Output the (X, Y) coordinate of the center of the cell containing the given text.  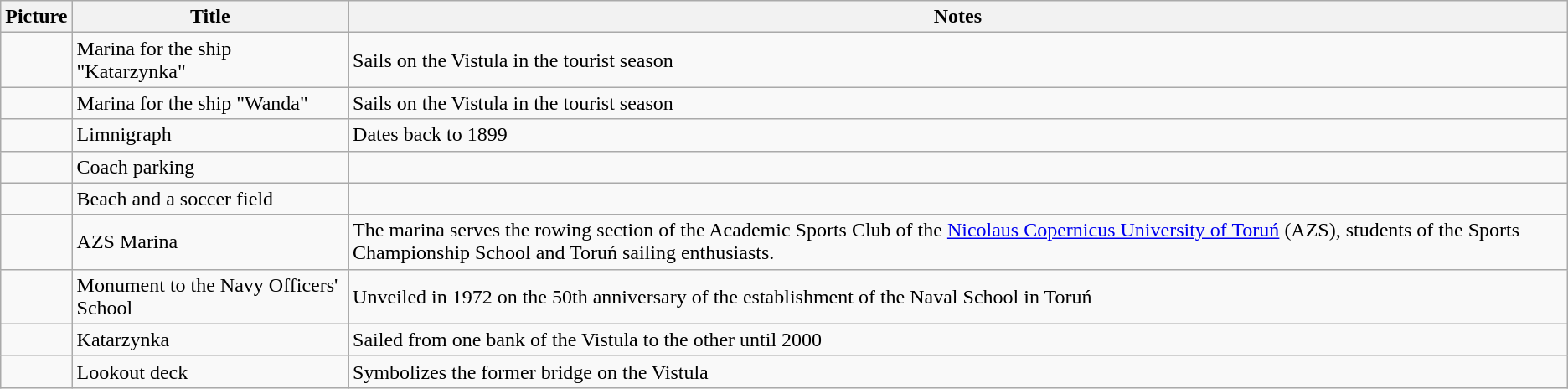
Beach and a soccer field (210, 199)
Title (210, 17)
Marina for the ship "Wanda" (210, 103)
Limnigraph (210, 135)
Picture (37, 17)
Sailed from one bank of the Vistula to the other until 2000 (958, 340)
Dates back to 1899 (958, 135)
Lookout deck (210, 371)
Monument to the Navy Officers' School (210, 297)
Unveiled in 1972 on the 50th anniversary of the establishment of the Naval School in Toruń (958, 297)
Coach parking (210, 167)
Marina for the ship "Katarzynka" (210, 60)
Notes (958, 17)
Symbolizes the former bridge on the Vistula (958, 371)
AZS Marina (210, 241)
Katarzynka (210, 340)
